Search for the cell housing the specified text and yield its [x, y] center coordinate. 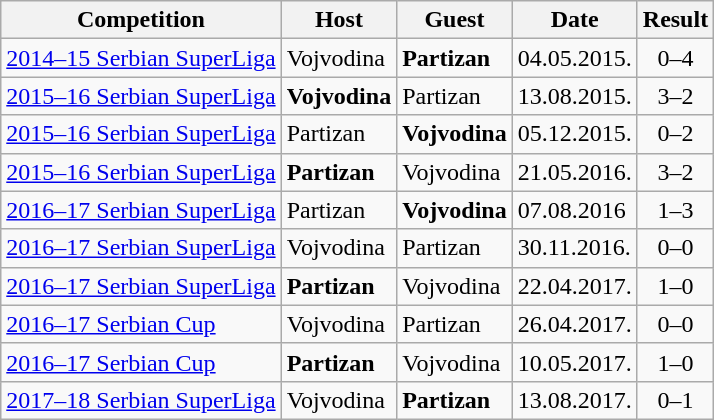
Competition [141, 20]
22.04.2017. [574, 286]
21.05.2016. [574, 172]
1–3 [675, 210]
Result [675, 20]
30.11.2016. [574, 248]
0–2 [675, 134]
Guest [455, 20]
26.04.2017. [574, 324]
13.08.2015. [574, 96]
0–1 [675, 400]
13.08.2017. [574, 400]
10.05.2017. [574, 362]
Date [574, 20]
05.12.2015. [574, 134]
Host [339, 20]
0–4 [675, 58]
2014–15 Serbian SuperLiga [141, 58]
2017–18 Serbian SuperLiga [141, 400]
04.05.2015. [574, 58]
07.08.2016 [574, 210]
